Detect which cell encompasses the target text, then output its [x, y] center coordinate. 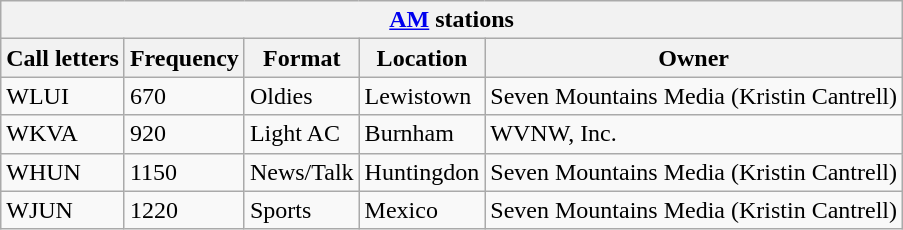
Call letters [63, 58]
1220 [184, 210]
WJUN [63, 210]
Mexico [422, 210]
Sports [302, 210]
WHUN [63, 172]
WVNW, Inc. [694, 134]
Light AC [302, 134]
1150 [184, 172]
AM stations [452, 20]
Owner [694, 58]
Format [302, 58]
920 [184, 134]
WLUI [63, 96]
Frequency [184, 58]
Burnham [422, 134]
News/Talk [302, 172]
Location [422, 58]
Oldies [302, 96]
WKVA [63, 134]
670 [184, 96]
Huntingdon [422, 172]
Lewistown [422, 96]
